Locate the cell with the specified text and output its [x, y] center coordinate. 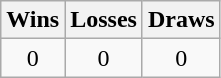
Losses [104, 20]
Wins [33, 20]
Draws [181, 20]
